Locate the cell with the specified text and output its (X, Y) center coordinate. 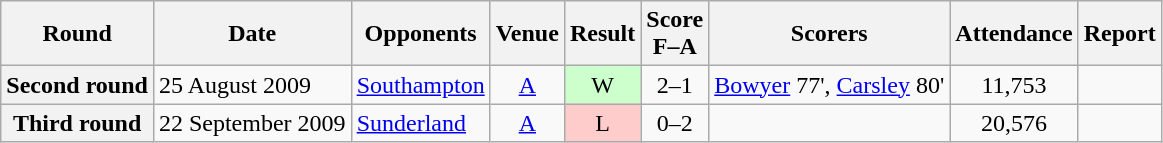
Report (1120, 34)
20,576 (1014, 123)
Bowyer 77', Carsley 80' (830, 85)
Third round (78, 123)
2–1 (675, 85)
Date (252, 34)
ScoreF–A (675, 34)
L (602, 123)
0–2 (675, 123)
Second round (78, 85)
W (602, 85)
Sunderland (420, 123)
Attendance (1014, 34)
22 September 2009 (252, 123)
Scorers (830, 34)
Result (602, 34)
25 August 2009 (252, 85)
Opponents (420, 34)
Southampton (420, 85)
Round (78, 34)
Venue (527, 34)
11,753 (1014, 85)
